Return [x, y] of the center of cell containing provided text 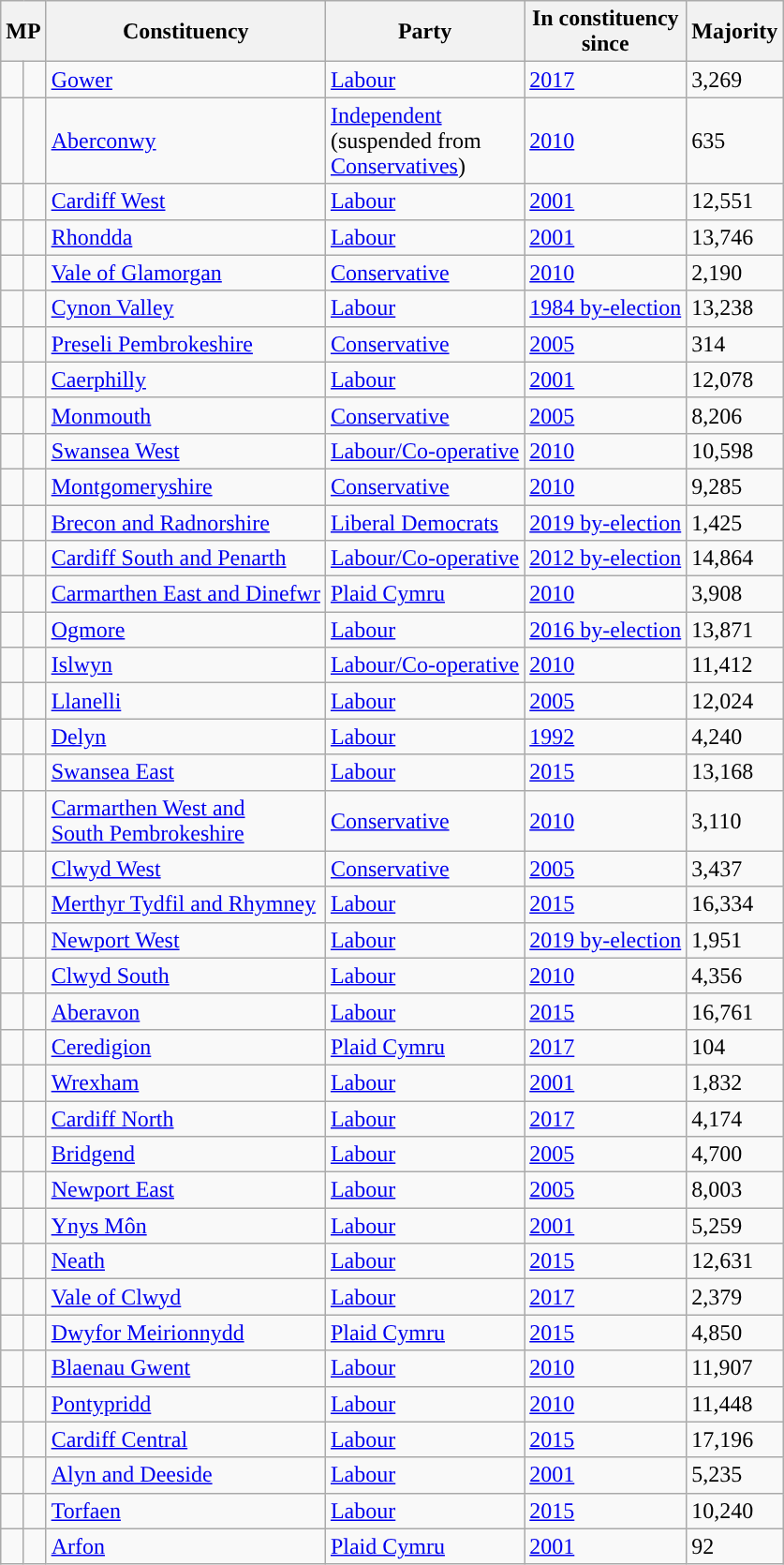
Ceredigion [185, 1047]
Cardiff South and Penarth [185, 559]
10,598 [734, 451]
Swansea West [185, 451]
1992 [605, 737]
Independent(suspended fromConservatives) [424, 141]
3,269 [734, 80]
1,832 [734, 1082]
16,761 [734, 1011]
4,240 [734, 737]
Swansea East [185, 772]
104 [734, 1047]
Aberconwy [185, 141]
5,259 [734, 1226]
Torfaen [185, 1511]
Dwyfor Meirionnydd [185, 1333]
Montgomeryshire [185, 486]
Pontypridd [185, 1404]
In constituencysince [605, 32]
Preseli Pembrokeshire [185, 344]
Islwyn [185, 665]
Carmarthen West and South Pembrokeshire [185, 821]
Wrexham [185, 1082]
3,110 [734, 821]
Party [424, 32]
12,551 [734, 201]
4,850 [734, 1333]
Llanelli [185, 701]
2,379 [734, 1297]
Clwyd South [185, 976]
16,334 [734, 904]
1,425 [734, 522]
3,437 [734, 869]
Merthyr Tydfil and Rhymney [185, 904]
11,412 [734, 665]
11,448 [734, 1404]
Constituency [185, 32]
4,356 [734, 976]
12,024 [734, 701]
13,871 [734, 630]
Arfon [185, 1546]
13,238 [734, 308]
Clwyd West [185, 869]
Majority [734, 32]
Vale of Glamorgan [185, 273]
Monmouth [185, 415]
Delyn [185, 737]
635 [734, 141]
12,078 [734, 380]
Caerphilly [185, 380]
Aberavon [185, 1011]
Liberal Democrats [424, 522]
12,631 [734, 1261]
11,907 [734, 1368]
14,864 [734, 559]
13,746 [734, 237]
8,003 [734, 1190]
Bridgend [185, 1155]
Newport East [185, 1190]
Vale of Clwyd [185, 1297]
4,174 [734, 1118]
3,908 [734, 594]
1984 by-election [605, 308]
1,951 [734, 940]
2,190 [734, 273]
Cardiff West [185, 201]
92 [734, 1546]
2012 by-election [605, 559]
Cynon Valley [185, 308]
2016 by-election [605, 630]
Alyn and Deeside [185, 1475]
Ynys Môn [185, 1226]
Blaenau Gwent [185, 1368]
8,206 [734, 415]
Newport West [185, 940]
Cardiff North [185, 1118]
314 [734, 344]
Gower [185, 80]
MP [23, 32]
Carmarthen East and Dinefwr [185, 594]
4,700 [734, 1155]
10,240 [734, 1511]
5,235 [734, 1475]
Rhondda [185, 237]
Cardiff Central [185, 1439]
Brecon and Radnorshire [185, 522]
17,196 [734, 1439]
Ogmore [185, 630]
9,285 [734, 486]
13,168 [734, 772]
Neath [185, 1261]
